Return the (X, Y) coordinate for the center point of the cell that contains the specified text.  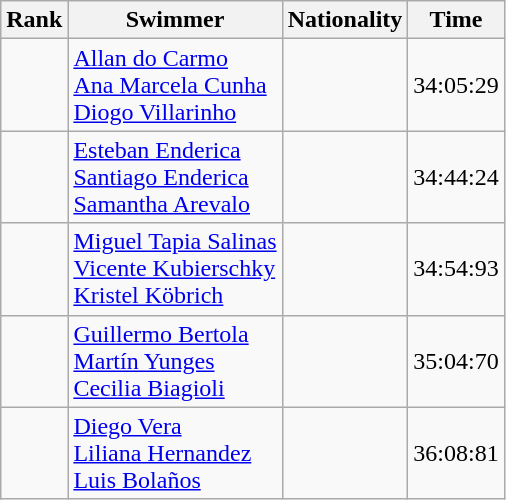
Rank (34, 20)
34:54:93 (456, 269)
Esteban Enderica Santiago Enderica Samantha Arevalo (175, 177)
Swimmer (175, 20)
Allan do Carmo Ana Marcela Cunha Diogo Villarinho (175, 85)
Time (456, 20)
Miguel Tapia Salinas Vicente Kubierschky Kristel Köbrich (175, 269)
35:04:70 (456, 361)
Guillermo Bertola Martín Yunges Cecilia Biagioli (175, 361)
36:08:81 (456, 453)
Diego Vera Liliana Hernandez Luis Bolaños (175, 453)
34:44:24 (456, 177)
Nationality (345, 20)
34:05:29 (456, 85)
